Determine the [X, Y] coordinate at the center of the cell enclosing the given text.  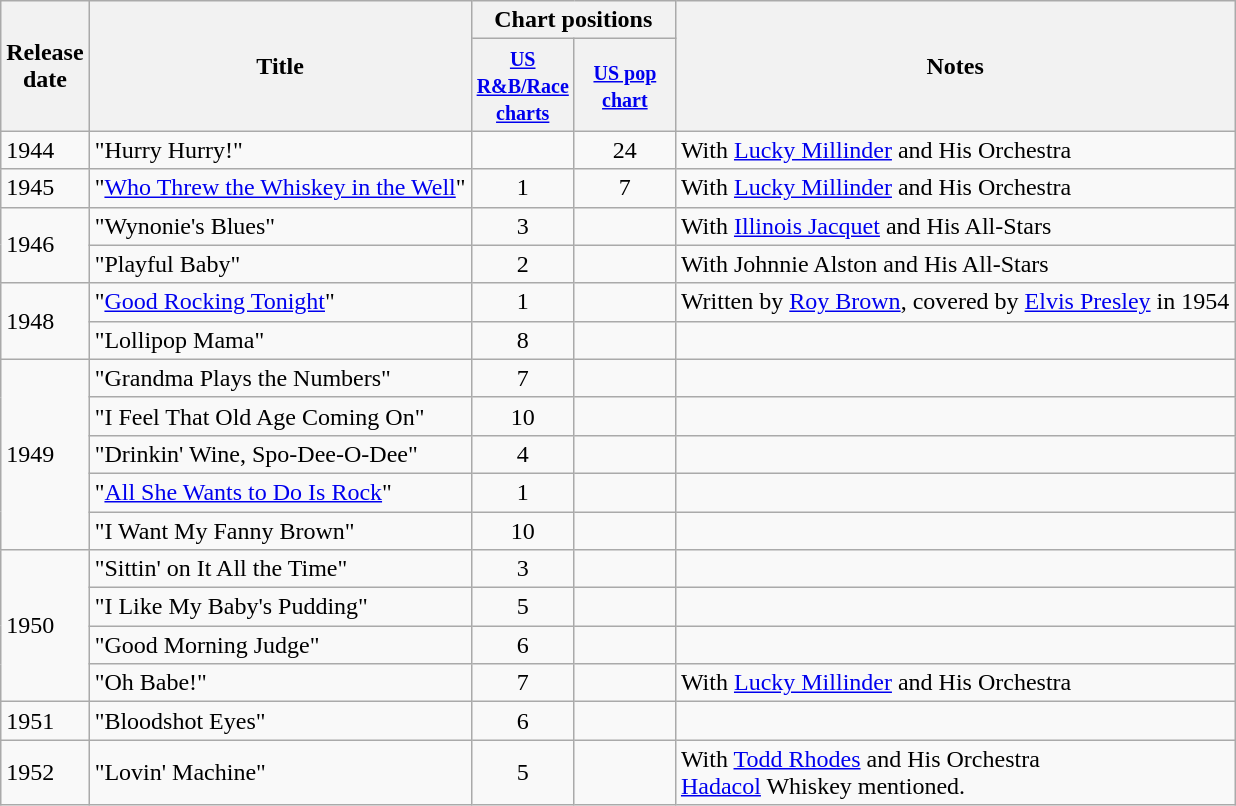
8 [522, 340]
"Bloodshot Eyes" [280, 721]
"I Like My Baby's Pudding" [280, 607]
"I Want My Fanny Brown" [280, 531]
Title [280, 66]
1945 [45, 188]
2 [522, 264]
24 [624, 150]
"Hurry Hurry!" [280, 150]
"Sittin' on It All the Time" [280, 569]
"Playful Baby" [280, 264]
"Oh Babe!" [280, 683]
1950 [45, 626]
"Drinkin' Wine, Spo-Dee-O-Dee" [280, 454]
Notes [954, 66]
1944 [45, 150]
"All She Wants to Do Is Rock" [280, 492]
1948 [45, 321]
With Johnnie Alston and His All-Stars [954, 264]
With Illinois Jacquet and His All-Stars [954, 226]
Releasedate [45, 66]
"Good Rocking Tonight" [280, 302]
US pop chart [624, 85]
"Good Morning Judge" [280, 645]
With Todd Rhodes and His OrchestraHadacol Whiskey mentioned. [954, 772]
4 [522, 454]
"Lovin' Machine" [280, 772]
Written by Roy Brown, covered by Elvis Presley in 1954 [954, 302]
US R&B/Race charts [522, 85]
1949 [45, 454]
"Wynonie's Blues" [280, 226]
1946 [45, 245]
1952 [45, 772]
"Who Threw the Whiskey in the Well" [280, 188]
1951 [45, 721]
"I Feel That Old Age Coming On" [280, 416]
"Lollipop Mama" [280, 340]
"Grandma Plays the Numbers" [280, 378]
Chart positions [573, 20]
